Find where the given text appears and provide that cell's center as (X, Y) coordinate. 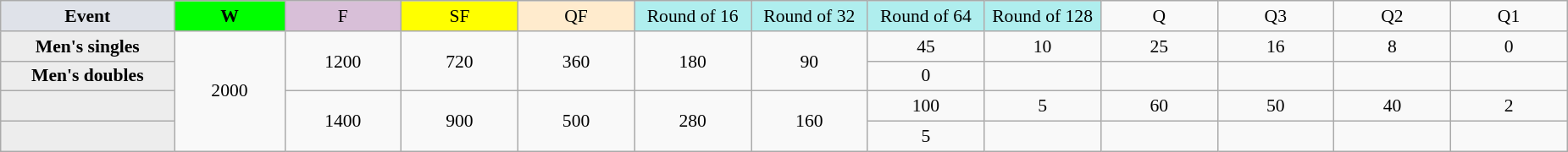
W (230, 16)
Q (1159, 16)
360 (576, 61)
900 (460, 122)
45 (926, 46)
50 (1276, 106)
Round of 64 (926, 16)
Round of 16 (693, 16)
90 (809, 61)
SF (460, 16)
500 (576, 122)
8 (1393, 46)
Q2 (1393, 16)
16 (1276, 46)
720 (460, 61)
1400 (343, 122)
100 (926, 106)
F (343, 16)
Men's doubles (88, 76)
160 (809, 122)
QF (576, 16)
2000 (230, 91)
Round of 128 (1043, 16)
1200 (343, 61)
40 (1393, 106)
180 (693, 61)
10 (1043, 46)
Q3 (1276, 16)
280 (693, 122)
2 (1509, 106)
Round of 32 (809, 16)
Event (88, 16)
60 (1159, 106)
Men's singles (88, 46)
25 (1159, 46)
Q1 (1509, 16)
